Scan for the cell matching the given text and deliver its [X, Y] coordinate at center. 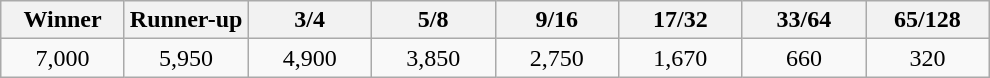
Runner-up [186, 20]
2,750 [557, 58]
33/64 [804, 20]
Winner [63, 20]
17/32 [681, 20]
9/16 [557, 20]
7,000 [63, 58]
1,670 [681, 58]
320 [928, 58]
5/8 [433, 20]
660 [804, 58]
4,900 [310, 58]
5,950 [186, 58]
3,850 [433, 58]
65/128 [928, 20]
3/4 [310, 20]
